Extract the [x, y] coordinate from the center of the cell holding the provided text.  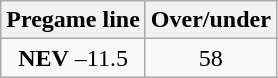
NEV –11.5 [74, 58]
Over/under [210, 20]
58 [210, 58]
Pregame line [74, 20]
